Extract the (X, Y) coordinate from the center of the cell holding the provided text.  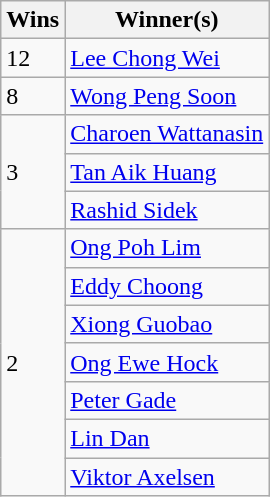
Tan Aik Huang (167, 172)
Rashid Sidek (167, 210)
Lee Chong Wei (167, 58)
Eddy Choong (167, 286)
Lin Dan (167, 438)
Xiong Guobao (167, 324)
Winner(s) (167, 20)
Viktor Axelsen (167, 477)
Ong Ewe Hock (167, 362)
2 (33, 362)
8 (33, 96)
3 (33, 172)
Wins (33, 20)
Peter Gade (167, 400)
Ong Poh Lim (167, 248)
Wong Peng Soon (167, 96)
Charoen Wattanasin (167, 134)
12 (33, 58)
